Provide the [x, y] coordinate of the cell's center where the given text is located.  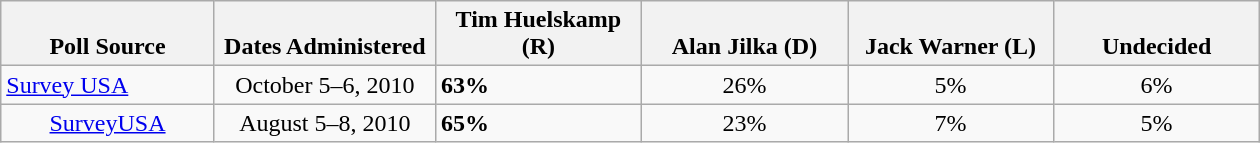
Undecided [1157, 34]
26% [744, 85]
63% [538, 85]
23% [744, 123]
Tim Huelskamp (R) [538, 34]
Dates Administered [324, 34]
6% [1157, 85]
October 5–6, 2010 [324, 85]
August 5–8, 2010 [324, 123]
Poll Source [108, 34]
Jack Warner (L) [951, 34]
7% [951, 123]
65% [538, 123]
Alan Jilka (D) [744, 34]
Survey USA [108, 85]
SurveyUSA [108, 123]
